Output the (X, Y) coordinate of the center of the cell containing the given text.  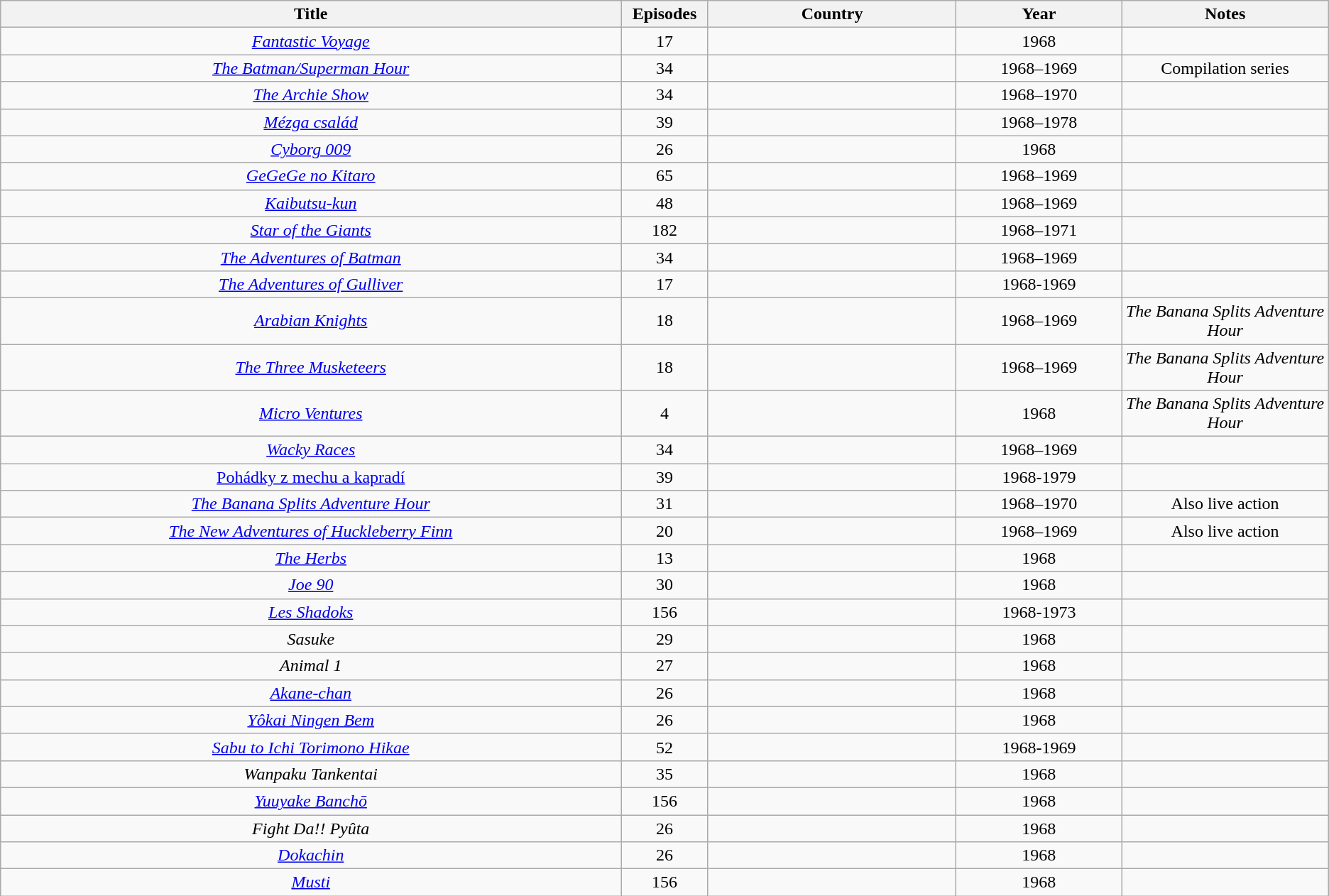
The Three Musketeers (311, 366)
Sasuke (311, 639)
1968-1973 (1039, 612)
13 (664, 558)
Fight Da!! Pyûta (311, 829)
1968–1971 (1039, 230)
Title (311, 14)
Fantastic Voyage (311, 41)
Yuuyake Banchō (311, 801)
Joe 90 (311, 585)
52 (664, 747)
Animal 1 (311, 666)
The Archie Show (311, 95)
Musti (311, 883)
Sabu to Ichi Torimono Hikae (311, 747)
4 (664, 413)
35 (664, 774)
29 (664, 639)
The Batman/Superman Hour (311, 68)
30 (664, 585)
GeGeGe no Kitaro (311, 176)
65 (664, 176)
20 (664, 531)
Star of the Giants (311, 230)
Micro Ventures (311, 413)
Wacky Races (311, 450)
Kaibutsu-kun (311, 203)
27 (664, 666)
Wanpaku Tankentai (311, 774)
The New Adventures of Huckleberry Finn (311, 531)
Arabian Knights (311, 321)
Mézga család (311, 122)
1968–1978 (1039, 122)
Dokachin (311, 856)
31 (664, 504)
Pohádky z mechu a kapradí (311, 477)
Country (832, 14)
Year (1039, 14)
The Herbs (311, 558)
The Adventures of Gulliver (311, 284)
Episodes (664, 14)
182 (664, 230)
Akane-chan (311, 693)
Cyborg 009 (311, 149)
Yôkai Ningen Bem (311, 720)
The Adventures of Batman (311, 257)
Notes (1225, 14)
1968-1979 (1039, 477)
Compilation series (1225, 68)
48 (664, 203)
Les Shadoks (311, 612)
